Identify which cell holds the provided text, then report its [X, Y] central coordinate. 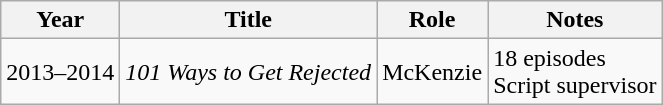
Year [60, 20]
Role [432, 20]
Notes [575, 20]
101 Ways to Get Rejected [248, 72]
McKenzie [432, 72]
Title [248, 20]
18 episodesScript supervisor [575, 72]
2013–2014 [60, 72]
